Find where the given text appears and provide that cell's center as (X, Y) coordinate. 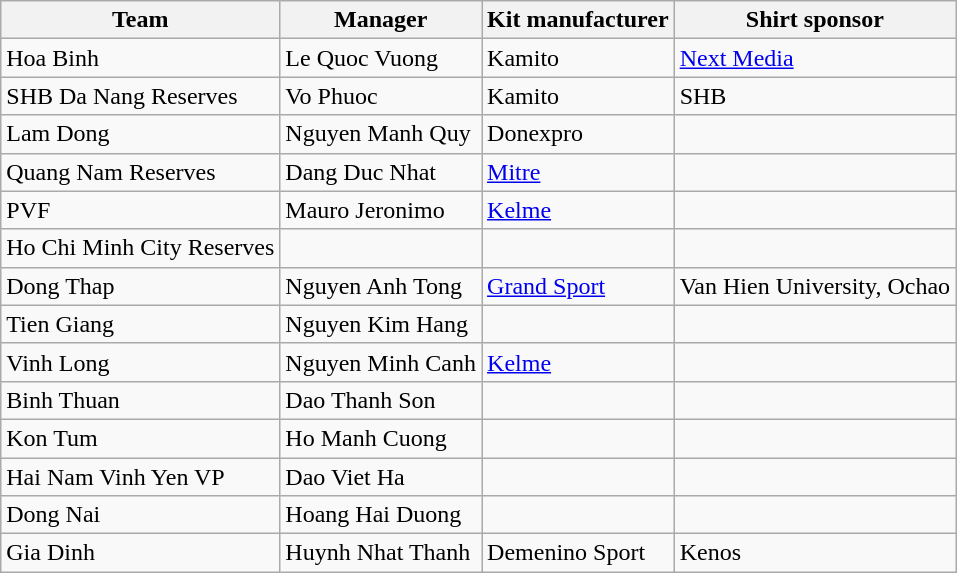
Tien Giang (140, 324)
Lam Dong (140, 134)
Hoa Binh (140, 58)
Kenos (814, 553)
Gia Dinh (140, 553)
Kit manufacturer (578, 20)
Ho Manh Cuong (381, 438)
Demenino Sport (578, 553)
Kon Tum (140, 438)
Le Quoc Vuong (381, 58)
Shirt sponsor (814, 20)
Quang Nam Reserves (140, 172)
SHB (814, 96)
Team (140, 20)
Mauro Jeronimo (381, 210)
Binh Thuan (140, 400)
Vinh Long (140, 362)
Dao Thanh Son (381, 400)
SHB Da Nang Reserves (140, 96)
Dong Thap (140, 286)
Vo Phuoc (381, 96)
Mitre (578, 172)
Ho Chi Minh City Reserves (140, 248)
Huynh Nhat Thanh (381, 553)
Van Hien University, Ochao (814, 286)
PVF (140, 210)
Nguyen Minh Canh (381, 362)
Hoang Hai Duong (381, 515)
Hai Nam Vinh Yen VP (140, 477)
Manager (381, 20)
Dang Duc Nhat (381, 172)
Dong Nai (140, 515)
Nguyen Kim Hang (381, 324)
Nguyen Manh Quy (381, 134)
Nguyen Anh Tong (381, 286)
Donexpro (578, 134)
Dao Viet Ha (381, 477)
Grand Sport (578, 286)
Next Media (814, 58)
